Identify which cell holds the provided text, then report its (X, Y) central coordinate. 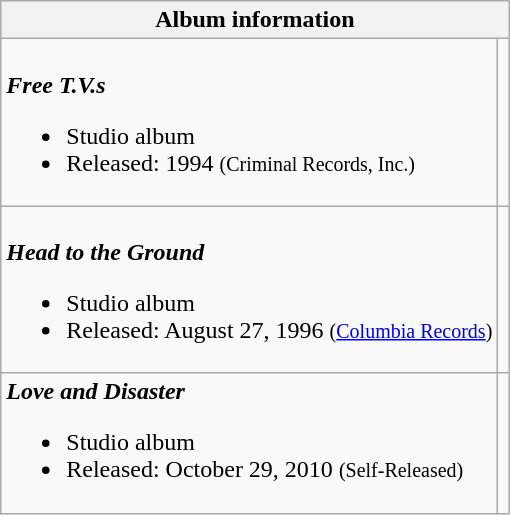
Love and DisasterStudio albumReleased: October 29, 2010 (Self-Released) (250, 443)
Head to the GroundStudio albumReleased: August 27, 1996 (Columbia Records) (250, 290)
Album information (255, 20)
Free T.V.sStudio albumReleased: 1994 (Criminal Records, Inc.) (250, 122)
